Provide the (X, Y) coordinate of the cell's center where the given text is located.  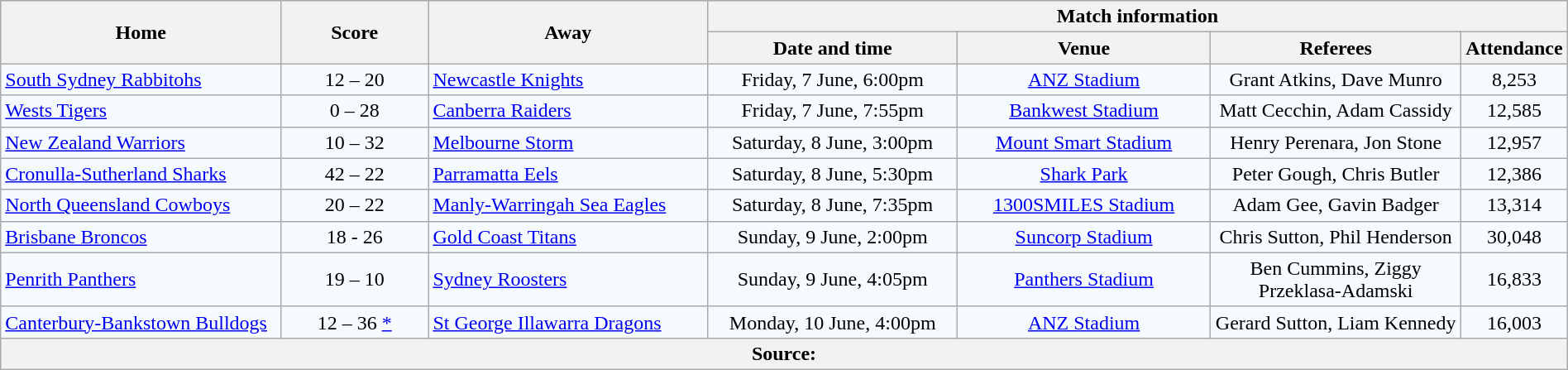
Wests Tigers (141, 111)
30,048 (1514, 237)
Saturday, 8 June, 5:30pm (833, 174)
16,833 (1514, 280)
Henry Perenara, Jon Stone (1336, 142)
New Zealand Warriors (141, 142)
Chris Sutton, Phil Henderson (1336, 237)
Gold Coast Titans (568, 237)
Brisbane Broncos (141, 237)
Matt Cecchin, Adam Cassidy (1336, 111)
South Sydney Rabbitohs (141, 79)
Mount Smart Stadium (1084, 142)
Gerard Sutton, Liam Kennedy (1336, 322)
St George Illawarra Dragons (568, 322)
Referees (1336, 48)
Canberra Raiders (568, 111)
Ben Cummins, Ziggy Przeklasa-Adamski (1336, 280)
Manly-Warringah Sea Eagles (568, 205)
Parramatta Eels (568, 174)
Venue (1084, 48)
42 – 22 (355, 174)
Home (141, 32)
Date and time (833, 48)
Monday, 10 June, 4:00pm (833, 322)
Canterbury-Bankstown Bulldogs (141, 322)
Panthers Stadium (1084, 280)
12 – 36 * (355, 322)
Sydney Roosters (568, 280)
Shark Park (1084, 174)
Sunday, 9 June, 2:00pm (833, 237)
13,314 (1514, 205)
Newcastle Knights (568, 79)
Score (355, 32)
18 - 26 (355, 237)
North Queensland Cowboys (141, 205)
Match information (1138, 17)
0 – 28 (355, 111)
Sunday, 9 June, 4:05pm (833, 280)
12,957 (1514, 142)
Suncorp Stadium (1084, 237)
12 – 20 (355, 79)
Bankwest Stadium (1084, 111)
Saturday, 8 June, 3:00pm (833, 142)
Friday, 7 June, 6:00pm (833, 79)
20 – 22 (355, 205)
8,253 (1514, 79)
Grant Atkins, Dave Munro (1336, 79)
12,585 (1514, 111)
Penrith Panthers (141, 280)
Melbourne Storm (568, 142)
12,386 (1514, 174)
19 – 10 (355, 280)
Peter Gough, Chris Butler (1336, 174)
1300SMILES Stadium (1084, 205)
Adam Gee, Gavin Badger (1336, 205)
Friday, 7 June, 7:55pm (833, 111)
Away (568, 32)
16,003 (1514, 322)
Source: (784, 353)
Attendance (1514, 48)
Cronulla-Sutherland Sharks (141, 174)
10 – 32 (355, 142)
Saturday, 8 June, 7:35pm (833, 205)
